Provide the (x, y) coordinate of the cell's center where the given text is located.  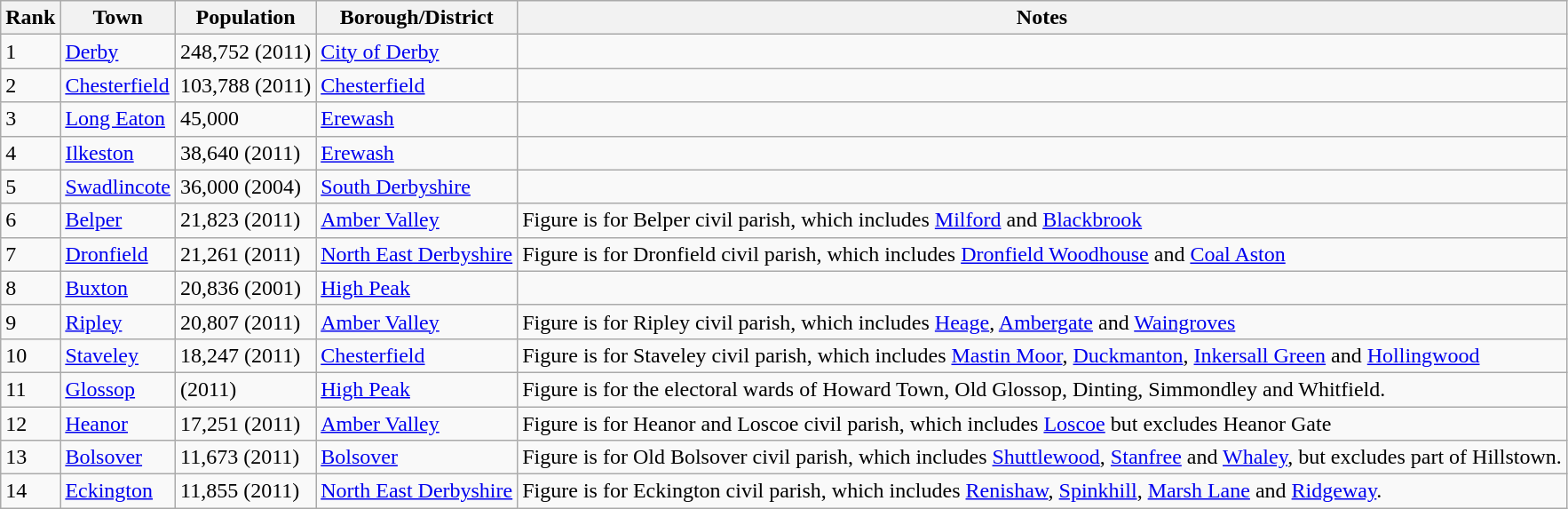
City of Derby (417, 52)
Figure is for Ripley civil parish, which includes Heage, Ambergate and Waingroves (1042, 322)
13 (30, 457)
Borough/District (417, 18)
Rank (30, 18)
Figure is for Eckington civil parish, which includes Renishaw, Spinkhill, Marsh Lane and Ridgeway. (1042, 491)
11 (30, 389)
11,673 (2011) (246, 457)
45,000 (246, 119)
Swadlincote (118, 187)
8 (30, 288)
Figure is for Belper civil parish, which includes Milford and Blackbrook (1042, 220)
20,836 (2001) (246, 288)
103,788 (2011) (246, 85)
(2011) (246, 389)
38,640 (2011) (246, 153)
Eckington (118, 491)
Glossop (118, 389)
5 (30, 187)
Figure is for Old Bolsover civil parish, which includes Shuttlewood, Stanfree and Whaley, but excludes part of Hillstown. (1042, 457)
6 (30, 220)
21,823 (2011) (246, 220)
Figure is for Heanor and Loscoe civil parish, which includes Loscoe but excludes Heanor Gate (1042, 424)
1 (30, 52)
12 (30, 424)
Notes (1042, 18)
Staveley (118, 355)
Dronfield (118, 254)
4 (30, 153)
Belper (118, 220)
Derby (118, 52)
South Derbyshire (417, 187)
Buxton (118, 288)
21,261 (2011) (246, 254)
Heanor (118, 424)
Ilkeston (118, 153)
Figure is for Staveley civil parish, which includes Mastin Moor, Duckmanton, Inkersall Green and Hollingwood (1042, 355)
10 (30, 355)
248,752 (2011) (246, 52)
36,000 (2004) (246, 187)
7 (30, 254)
17,251 (2011) (246, 424)
Town (118, 18)
14 (30, 491)
Figure is for Dronfield civil parish, which includes Dronfield Woodhouse and Coal Aston (1042, 254)
11,855 (2011) (246, 491)
2 (30, 85)
3 (30, 119)
9 (30, 322)
Long Eaton (118, 119)
Ripley (118, 322)
Population (246, 18)
18,247 (2011) (246, 355)
Figure is for the electoral wards of Howard Town, Old Glossop, Dinting, Simmondley and Whitfield. (1042, 389)
20,807 (2011) (246, 322)
